Search for the cell housing the specified text and yield its (x, y) center coordinate. 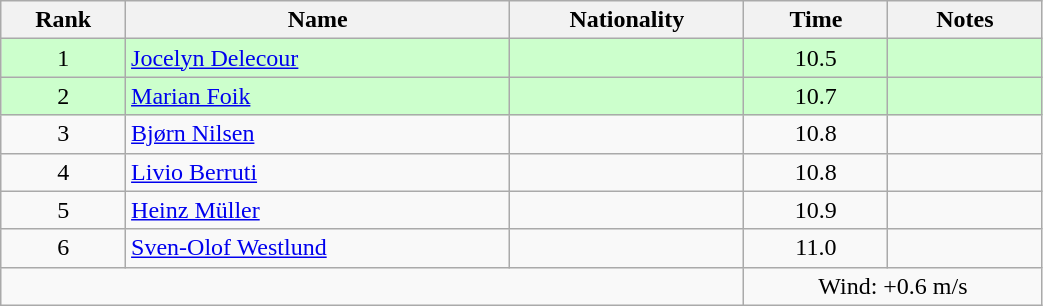
5 (64, 210)
4 (64, 172)
Heinz Müller (318, 210)
Marian Foik (318, 96)
Jocelyn Delecour (318, 58)
11.0 (816, 248)
10.5 (816, 58)
Nationality (627, 20)
Name (318, 20)
6 (64, 248)
2 (64, 96)
Bjørn Nilsen (318, 134)
Livio Berruti (318, 172)
10.7 (816, 96)
Time (816, 20)
Rank (64, 20)
Wind: +0.6 m/s (893, 286)
Notes (965, 20)
Sven-Olof Westlund (318, 248)
10.9 (816, 210)
1 (64, 58)
3 (64, 134)
